Find where the given text appears and provide that cell's center as [x, y] coordinate. 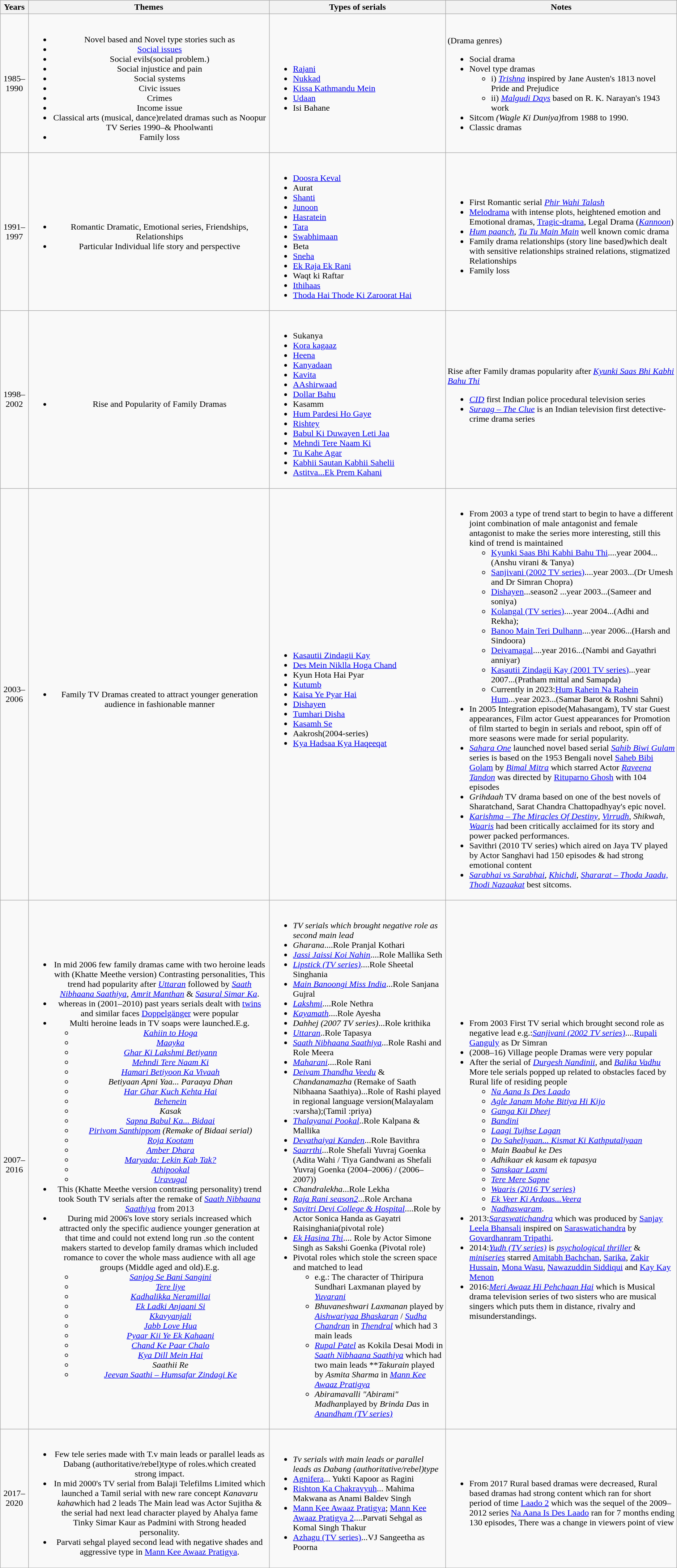
1998–2002 [14, 399]
Rise and Popularity of Family Dramas [149, 399]
RajaniNukkadKissa Kathmandu MeinUdaanIsi Bahane [357, 83]
1991–1997 [14, 231]
Romantic Dramatic, Emotional series, Friendships, RelationshipsParticular Individual life story and perspective [149, 231]
Doosra KevalAuratShantiJunoonHasrateinTaraSwabhimaanBetaSnehaEk Raja Ek RaniWaqt ki RaftarIthihaasThoda Hai Thode Ki Zaroorat Hai [357, 231]
Years [14, 7]
1985–1990 [14, 83]
Notes [561, 7]
2007–2016 [14, 1164]
Themes [149, 7]
Types of serials [357, 7]
2003–2006 [14, 694]
Family TV Dramas created to attract younger generation audience in fashionable manner [149, 694]
2017–2020 [14, 1499]
